Output the [x, y] coordinate of the center of the cell containing the given text.  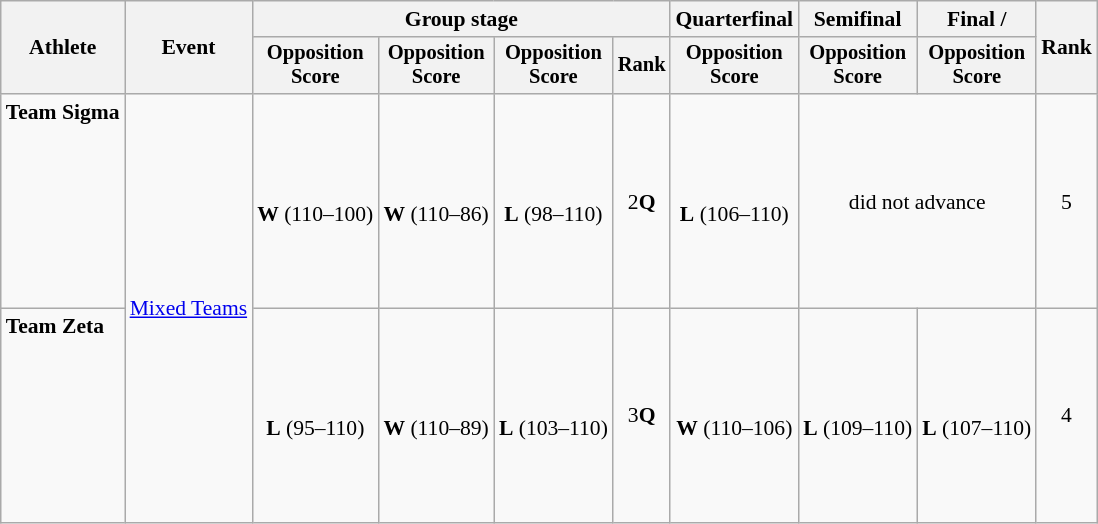
Team Zeta [63, 416]
L (103–110) [554, 416]
Quarterfinal [734, 19]
Event [189, 48]
Final / [976, 19]
W (110–86) [436, 201]
L (109–110) [858, 416]
Semifinal [858, 19]
5 [1066, 201]
W (110–100) [315, 201]
3Q [642, 416]
2Q [642, 201]
L (95–110) [315, 416]
4 [1066, 416]
Team Sigma [63, 201]
Mixed Teams [189, 308]
L (107–110) [976, 416]
Group stage [461, 19]
Athlete [63, 48]
did not advance [917, 201]
W (110–106) [734, 416]
L (106–110) [734, 201]
W (110–89) [436, 416]
L (98–110) [554, 201]
